Extract the [x, y] coordinate from the center of the cell holding the provided text.  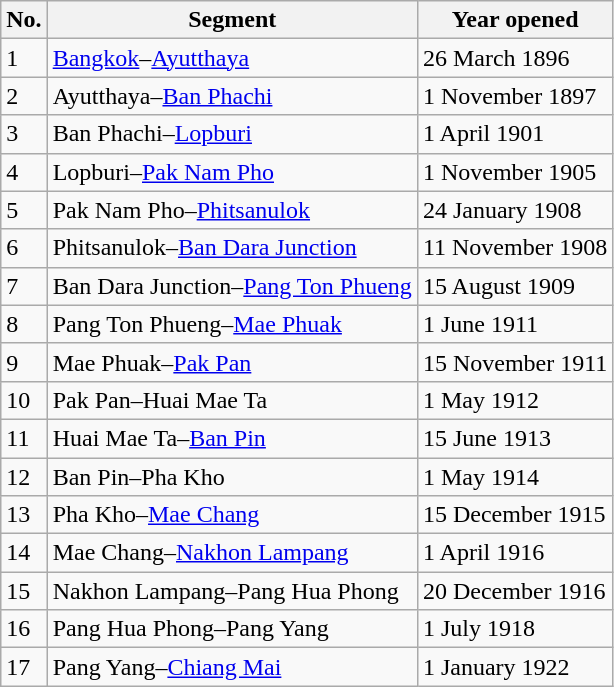
12 [24, 477]
17 [24, 667]
11 [24, 438]
Mae Chang–Nakhon Lampang [232, 553]
Pang Yang–Chiang Mai [232, 667]
Ban Dara Junction–Pang Ton Phueng [232, 286]
15 November 1911 [514, 362]
15 August 1909 [514, 286]
Bangkok–Ayutthaya [232, 58]
1 June 1911 [514, 324]
1 May 1912 [514, 400]
4 [24, 172]
Pang Ton Phueng–Mae Phuak [232, 324]
Huai Mae Ta–Ban Pin [232, 438]
Lopburi–Pak Nam Pho [232, 172]
Nakhon Lampang–Pang Hua Phong [232, 591]
No. [24, 20]
Phitsanulok–Ban Dara Junction [232, 248]
Ayutthaya–Ban Phachi [232, 96]
11 November 1908 [514, 248]
5 [24, 210]
Pak Pan–Huai Mae Ta [232, 400]
Ban Pin–Pha Kho [232, 477]
9 [24, 362]
2 [24, 96]
Pak Nam Pho–Phitsanulok [232, 210]
14 [24, 553]
1 April 1901 [514, 134]
1 January 1922 [514, 667]
1 May 1914 [514, 477]
Mae Phuak–Pak Pan [232, 362]
1 November 1905 [514, 172]
Ban Phachi–Lopburi [232, 134]
Pha Kho–Mae Chang [232, 515]
Year opened [514, 20]
1 [24, 58]
Segment [232, 20]
24 January 1908 [514, 210]
8 [24, 324]
1 July 1918 [514, 629]
26 March 1896 [514, 58]
1 November 1897 [514, 96]
16 [24, 629]
1 April 1916 [514, 553]
Pang Hua Phong–Pang Yang [232, 629]
20 December 1916 [514, 591]
15 [24, 591]
10 [24, 400]
3 [24, 134]
15 June 1913 [514, 438]
13 [24, 515]
7 [24, 286]
6 [24, 248]
15 December 1915 [514, 515]
